Identify which cell holds the provided text, then report its [X, Y] central coordinate. 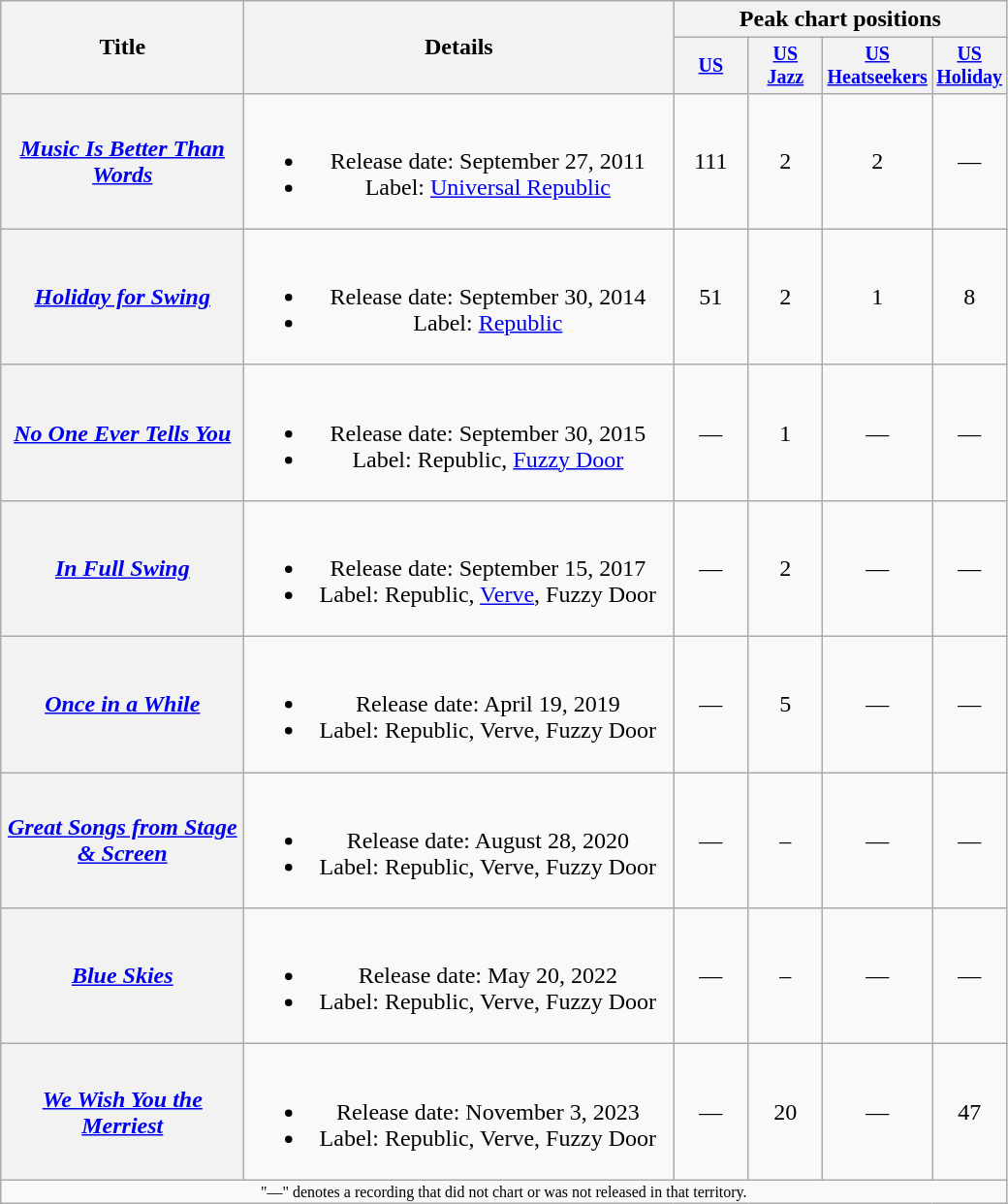
Release date: September 30, 2014Label: Republic [459, 297]
Release date: September 15, 2017Label: Republic, Verve, Fuzzy Door [459, 568]
Release date: August 28, 2020Label: Republic, Verve, Fuzzy Door [459, 840]
20 [785, 1112]
Peak chart positions [840, 19]
Great Songs from Stage & Screen [122, 840]
Title [122, 48]
USHeatseekers [878, 66]
US [711, 66]
"—" denotes a recording that did not chart or was not released in that territory. [504, 1191]
111 [711, 161]
Once in a While [122, 705]
Release date: May 20, 2022Label: Republic, Verve, Fuzzy Door [459, 976]
Release date: September 27, 2011Label: Universal Republic [459, 161]
Blue Skies [122, 976]
8 [969, 297]
USHoliday [969, 66]
No One Ever Tells You [122, 432]
Release date: November 3, 2023Label: Republic, Verve, Fuzzy Door [459, 1112]
Details [459, 48]
5 [785, 705]
51 [711, 297]
Music Is Better Than Words [122, 161]
Release date: April 19, 2019Label: Republic, Verve, Fuzzy Door [459, 705]
47 [969, 1112]
We Wish You the Merriest [122, 1112]
USJazz [785, 66]
In Full Swing [122, 568]
Holiday for Swing [122, 297]
Release date: September 30, 2015Label: Republic, Fuzzy Door [459, 432]
